Return the [X, Y] coordinate for the center point of the cell that contains the specified text.  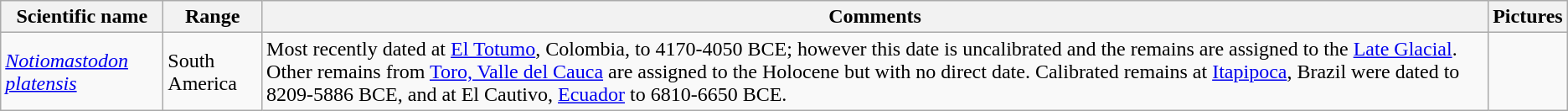
South America [213, 71]
Pictures [1528, 17]
Range [213, 17]
Scientific name [82, 17]
Comments [875, 17]
Notiomastodon platensis [82, 71]
